Output the [x, y] coordinate of the center of the cell containing the given text.  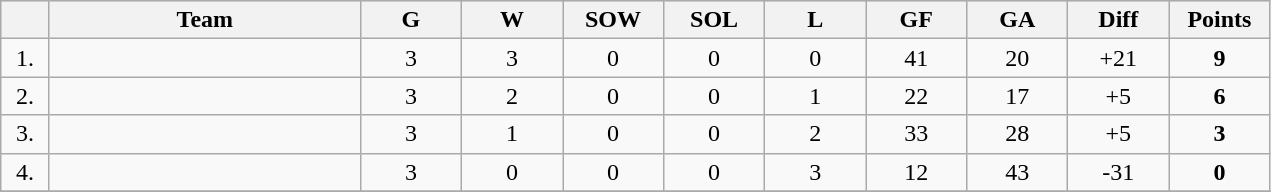
GA [1018, 20]
+21 [1118, 58]
1. [26, 58]
SOL [714, 20]
Team [204, 20]
L [816, 20]
33 [916, 134]
43 [1018, 172]
41 [916, 58]
6 [1220, 96]
22 [916, 96]
4. [26, 172]
Points [1220, 20]
9 [1220, 58]
28 [1018, 134]
Diff [1118, 20]
20 [1018, 58]
3. [26, 134]
GF [916, 20]
G [410, 20]
2. [26, 96]
SOW [612, 20]
12 [916, 172]
17 [1018, 96]
W [512, 20]
-31 [1118, 172]
